Return [x, y] of the center of cell containing provided text 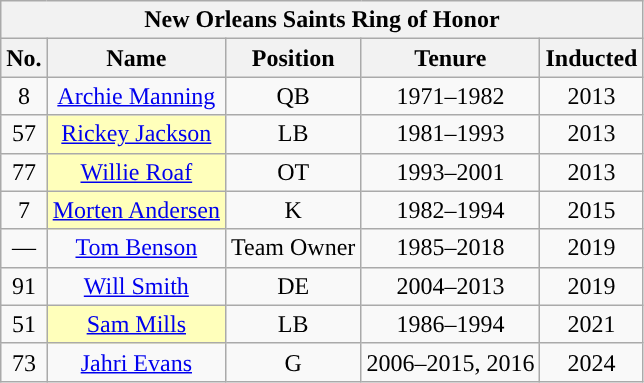
1986–1994 [450, 324]
Rickey Jackson [136, 134]
73 [24, 362]
2006–2015, 2016 [450, 362]
51 [24, 324]
No. [24, 58]
1993–2001 [450, 172]
Tom Benson [136, 248]
Name [136, 58]
K [294, 210]
Sam Mills [136, 324]
8 [24, 96]
7 [24, 210]
Inducted [592, 58]
OT [294, 172]
DE [294, 286]
Archie Manning [136, 96]
2021 [592, 324]
G [294, 362]
Tenure [450, 58]
Morten Andersen [136, 210]
91 [24, 286]
1971–1982 [450, 96]
Jahri Evans [136, 362]
Position [294, 58]
2004–2013 [450, 286]
QB [294, 96]
2024 [592, 362]
77 [24, 172]
1981–1993 [450, 134]
Team Owner [294, 248]
1985–2018 [450, 248]
Willie Roaf [136, 172]
— [24, 248]
2015 [592, 210]
1982–1994 [450, 210]
New Orleans Saints Ring of Honor [322, 20]
Will Smith [136, 286]
57 [24, 134]
